Determine the [x, y] coordinate at the center of the cell enclosing the given text.  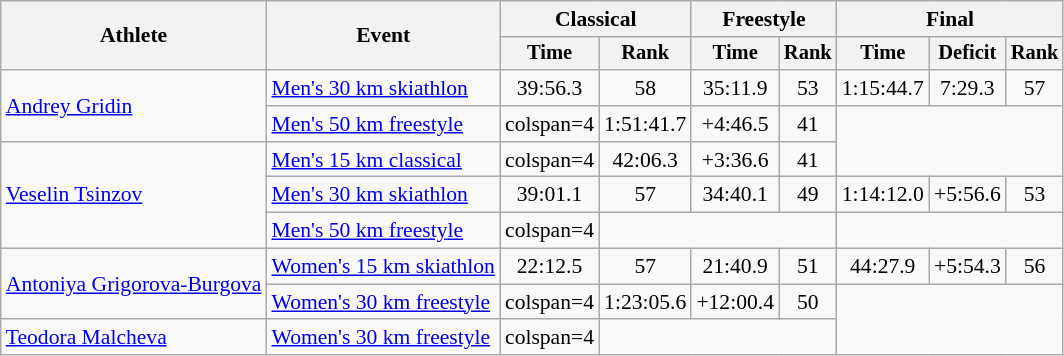
+5:54.3 [968, 267]
Freestyle [764, 19]
Final [950, 19]
39:01.1 [550, 195]
+5:56.6 [968, 195]
22:12.5 [550, 267]
1:51:41.7 [645, 124]
Andrey Gridin [134, 106]
21:40.9 [735, 267]
42:06.3 [645, 160]
1:14:12.0 [883, 195]
49 [808, 195]
Veselin Tsinzov [134, 196]
Antoniya Grigorova-Burgova [134, 284]
+12:00.4 [735, 302]
Deficit [968, 54]
Athlete [134, 36]
58 [645, 88]
35:11.9 [735, 88]
Event [383, 36]
1:15:44.7 [883, 88]
1:23:05.6 [645, 302]
+4:46.5 [735, 124]
39:56.3 [550, 88]
56 [1035, 267]
50 [808, 302]
Women's 15 km skiathlon [383, 267]
51 [808, 267]
Teodora Malcheva [134, 338]
Classical [596, 19]
+3:36.6 [735, 160]
44:27.9 [883, 267]
Men's 15 km classical [383, 160]
34:40.1 [735, 195]
7:29.3 [968, 88]
